Capture the cell that displays the provided text and extract its (x, y) central coordinate. 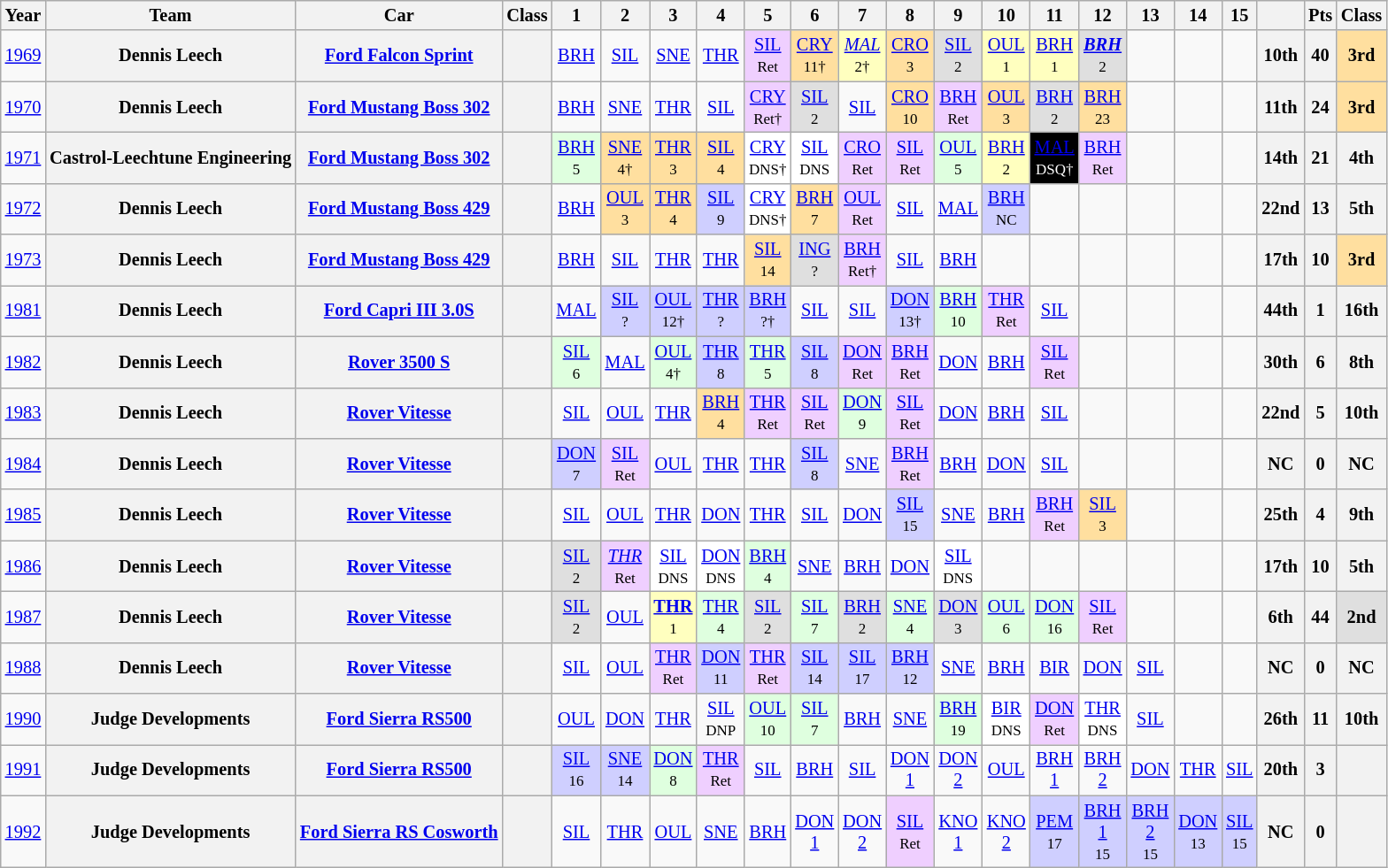
DON9 (862, 413)
Castrol-Leechtune Engineering (170, 157)
1981 (23, 311)
OUL12† (674, 311)
DON3 (958, 617)
14 (1198, 15)
DON16 (1055, 617)
CRO10 (910, 107)
THR5 (767, 362)
DON13† (910, 311)
1982 (23, 362)
1987 (23, 617)
1973 (23, 260)
Ford Falcon Sprint (398, 56)
DON8 (674, 770)
2 (625, 15)
1983 (23, 413)
SNE14 (625, 770)
SIL? (625, 311)
OUL6 (1006, 617)
Car (398, 15)
Rover 3500 S (398, 362)
7 (862, 15)
DON11 (721, 668)
2nd (1361, 617)
1988 (23, 668)
DON13 (1198, 832)
BRHRet† (862, 260)
BIRDNS (1006, 719)
OUL5 (958, 157)
9th (1361, 515)
SIL4 (721, 157)
8 (910, 15)
OUL1 (1006, 56)
20th (1280, 770)
Ford Capri III 3.0S (398, 311)
21 (1321, 157)
BRH23 (1103, 107)
BRH7 (814, 209)
SNE4 (910, 617)
26th (1280, 719)
BRH215 (1150, 832)
BRHNC (1006, 209)
8th (1361, 362)
1972 (23, 209)
1984 (23, 464)
44 (1321, 617)
15 (1239, 15)
THR8 (721, 362)
ING? (814, 260)
1992 (23, 832)
SILDNP (721, 719)
25th (1280, 515)
BRH5 (577, 157)
KNO1 (958, 832)
BRH10 (958, 311)
CRYRet† (767, 107)
SIL16 (577, 770)
BRH12 (910, 668)
OUL10 (767, 719)
14th (1280, 157)
CRO3 (910, 56)
BRH?† (767, 311)
1990 (23, 719)
Ford Sierra RS Cosworth (398, 832)
SIL9 (721, 209)
30th (1280, 362)
THR1 (674, 617)
16th (1361, 311)
THRDNS (1103, 719)
SNE4† (625, 157)
CRY11† (814, 56)
DON7 (577, 464)
24 (1321, 107)
40 (1321, 56)
PEM17 (1055, 832)
BRH19 (958, 719)
MALDSQ† (1055, 157)
KNO2 (1006, 832)
SIL17 (862, 668)
11th (1280, 107)
Year (23, 15)
44th (1280, 311)
CRORet (862, 157)
6th (1280, 617)
Pts (1321, 15)
OULRet (862, 209)
BIR (1055, 668)
12 (1103, 15)
1969 (23, 56)
1971 (23, 157)
4th (1361, 157)
SIL3 (1103, 515)
THR3 (674, 157)
BRH115 (1103, 832)
1991 (23, 770)
1985 (23, 515)
OUL4† (674, 362)
DONDNS (721, 566)
1986 (23, 566)
Team (170, 15)
MAL2† (862, 56)
SIL6 (577, 362)
1970 (23, 107)
9 (958, 15)
THR? (721, 311)
